Determine the [X, Y] coordinate at the center of the cell enclosing the given text.  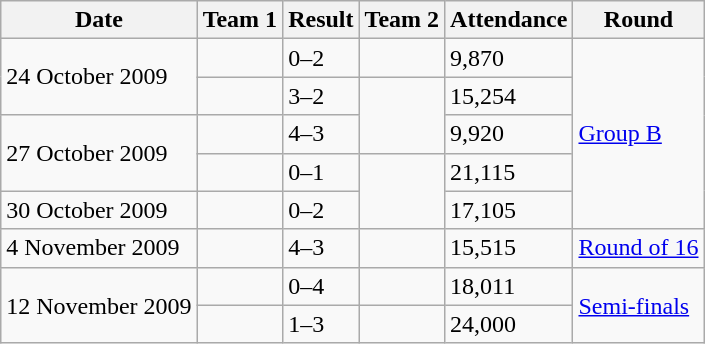
Team 1 [240, 20]
12 November 2009 [99, 305]
9,920 [509, 134]
18,011 [509, 286]
0–1 [321, 172]
3–2 [321, 96]
24,000 [509, 324]
0–4 [321, 286]
27 October 2009 [99, 153]
21,115 [509, 172]
Attendance [509, 20]
Semi-finals [638, 305]
Round [638, 20]
30 October 2009 [99, 210]
Round of 16 [638, 248]
Group B [638, 134]
15,515 [509, 248]
24 October 2009 [99, 77]
Date [99, 20]
17,105 [509, 210]
1–3 [321, 324]
15,254 [509, 96]
9,870 [509, 58]
4 November 2009 [99, 248]
Result [321, 20]
Team 2 [402, 20]
